From the cell containing the given text, extract its center point as [x, y] coordinate. 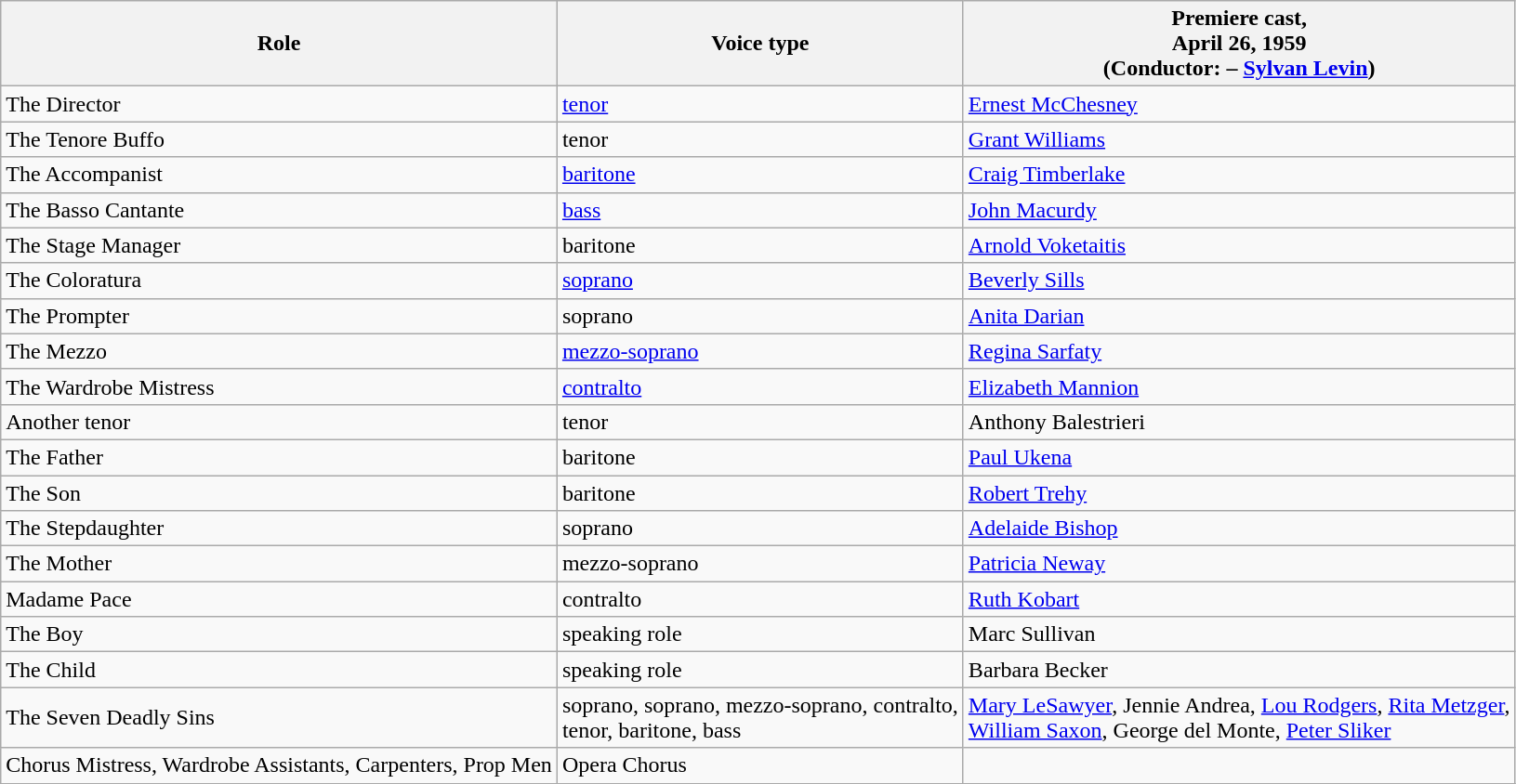
Another tenor [279, 422]
The Father [279, 457]
Regina Sarfaty [1239, 351]
Elizabeth Mannion [1239, 386]
Grant Williams [1239, 139]
The Stage Manager [279, 245]
The Wardrobe Mistress [279, 386]
Role [279, 44]
Beverly Sills [1239, 281]
The Boy [279, 634]
Marc Sullivan [1239, 634]
Patricia Neway [1239, 564]
Voice type [760, 44]
Paul Ukena [1239, 457]
Craig Timberlake [1239, 175]
The Prompter [279, 316]
Ernest McChesney [1239, 104]
The Child [279, 670]
The Stepdaughter [279, 529]
The Director [279, 104]
Madame Pace [279, 599]
bass [760, 210]
soprano, soprano, mezzo-soprano, contralto,tenor, baritone, bass [760, 717]
Barbara Becker [1239, 670]
Ruth Kobart [1239, 599]
The Basso Cantante [279, 210]
The Mother [279, 564]
The Accompanist [279, 175]
Adelaide Bishop [1239, 529]
Robert Trehy [1239, 493]
Anthony Balestrieri [1239, 422]
The Seven Deadly Sins [279, 717]
The Mezzo [279, 351]
Anita Darian [1239, 316]
John Macurdy [1239, 210]
The Coloratura [279, 281]
The Son [279, 493]
Premiere cast, April 26, 1959 (Conductor: – Sylvan Levin) [1239, 44]
Chorus Mistress, Wardrobe Assistants, Carpenters, Prop Men [279, 765]
Arnold Voketaitis [1239, 245]
The Tenore Buffo [279, 139]
Mary LeSawyer, Jennie Andrea, Lou Rodgers, Rita Metzger,William Saxon, George del Monte, Peter Sliker [1239, 717]
Opera Chorus [760, 765]
